Pinpoint the cell where the given text exists, returning its (x, y) midpoint coordinate. 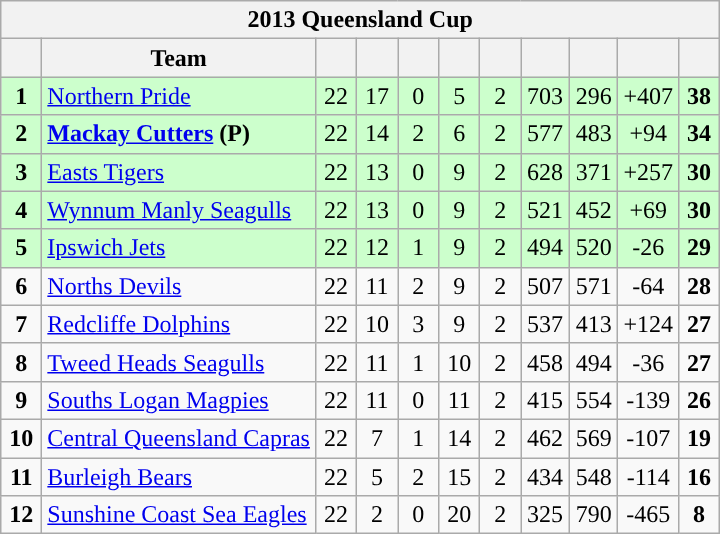
+94 (648, 134)
371 (594, 172)
Norths Devils (179, 286)
26 (700, 400)
Souths Logan Magpies (179, 400)
548 (594, 477)
537 (546, 324)
Sunshine Coast Sea Eagles (179, 515)
628 (546, 172)
17 (378, 96)
-64 (648, 286)
+124 (648, 324)
15 (460, 477)
16 (700, 477)
434 (546, 477)
458 (546, 362)
521 (546, 210)
-26 (648, 248)
569 (594, 438)
Ipswich Jets (179, 248)
+407 (648, 96)
554 (594, 400)
29 (700, 248)
Burleigh Bears (179, 477)
Central Queensland Capras (179, 438)
+69 (648, 210)
703 (546, 96)
462 (546, 438)
4 (22, 210)
413 (594, 324)
38 (700, 96)
Mackay Cutters (P) (179, 134)
-465 (648, 515)
-114 (648, 477)
577 (546, 134)
28 (700, 286)
2013 Queensland Cup (360, 20)
571 (594, 286)
Easts Tigers (179, 172)
-139 (648, 400)
-36 (648, 362)
19 (700, 438)
790 (594, 515)
+257 (648, 172)
325 (546, 515)
483 (594, 134)
452 (594, 210)
Redcliffe Dolphins (179, 324)
Team (179, 58)
415 (546, 400)
34 (700, 134)
520 (594, 248)
Northern Pride (179, 96)
507 (546, 286)
Tweed Heads Seagulls (179, 362)
296 (594, 96)
-107 (648, 438)
20 (460, 515)
Wynnum Manly Seagulls (179, 210)
